For the text-containing cell, return its midpoint in [X, Y] coordinate format. 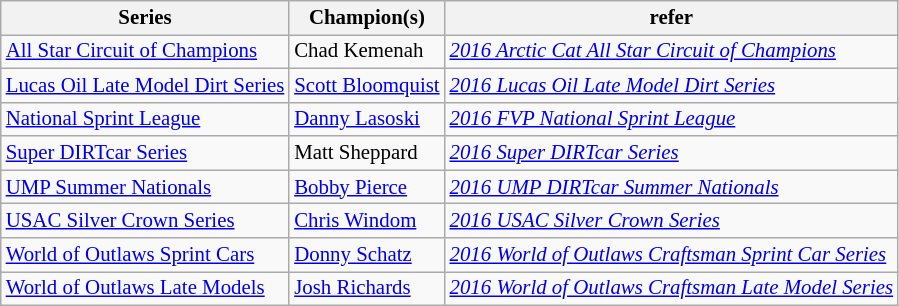
2016 UMP DIRTcar Summer Nationals [672, 187]
Bobby Pierce [366, 187]
2016 World of Outlaws Craftsman Sprint Car Series [672, 255]
All Star Circuit of Champions [145, 51]
Danny Lasoski [366, 119]
World of Outlaws Sprint Cars [145, 255]
National Sprint League [145, 119]
Matt Sheppard [366, 153]
2016 Lucas Oil Late Model Dirt Series [672, 85]
refer [672, 18]
Chad Kemenah [366, 51]
UMP Summer Nationals [145, 187]
Lucas Oil Late Model Dirt Series [145, 85]
2016 USAC Silver Crown Series [672, 221]
2016 Arctic Cat All Star Circuit of Champions [672, 51]
Champion(s) [366, 18]
2016 Super DIRTcar Series [672, 153]
2016 FVP National Sprint League [672, 119]
Scott Bloomquist [366, 85]
Series [145, 18]
World of Outlaws Late Models [145, 288]
USAC Silver Crown Series [145, 221]
2016 World of Outlaws Craftsman Late Model Series [672, 288]
Super DIRTcar Series [145, 153]
Chris Windom [366, 221]
Josh Richards [366, 288]
Donny Schatz [366, 255]
